Pinpoint the cell where the given text exists, returning its [X, Y] midpoint coordinate. 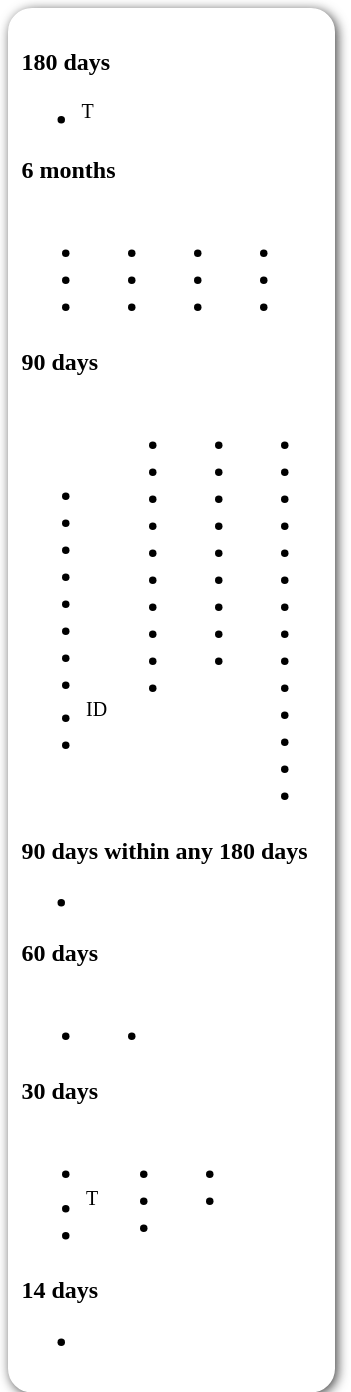
180 daysT6 months 90 days ID 90 days within any 180 days60 days 30 days T 14 days [168, 700]
ID [66, 607]
T [62, 1190]
